Find where the given text appears and provide that cell's center as (x, y) coordinate. 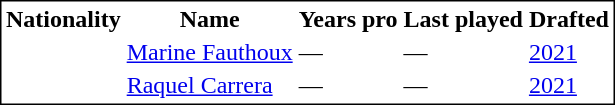
Years pro (348, 19)
Nationality (63, 19)
Drafted (568, 19)
Name (210, 19)
Last played (463, 19)
Marine Fauthoux (210, 53)
Raquel Carrera (210, 85)
